For the text-containing cell, return its midpoint in (X, Y) coordinate format. 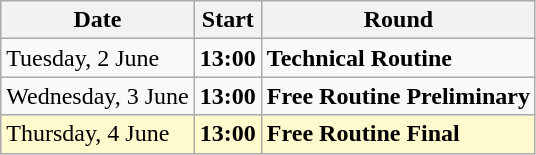
Technical Routine (398, 58)
Tuesday, 2 June (98, 58)
Free Routine Final (398, 134)
Wednesday, 3 June (98, 96)
Thursday, 4 June (98, 134)
Start (228, 20)
Date (98, 20)
Free Routine Preliminary (398, 96)
Round (398, 20)
